Provide the [X, Y] coordinate of the cell's center where the given text is located.  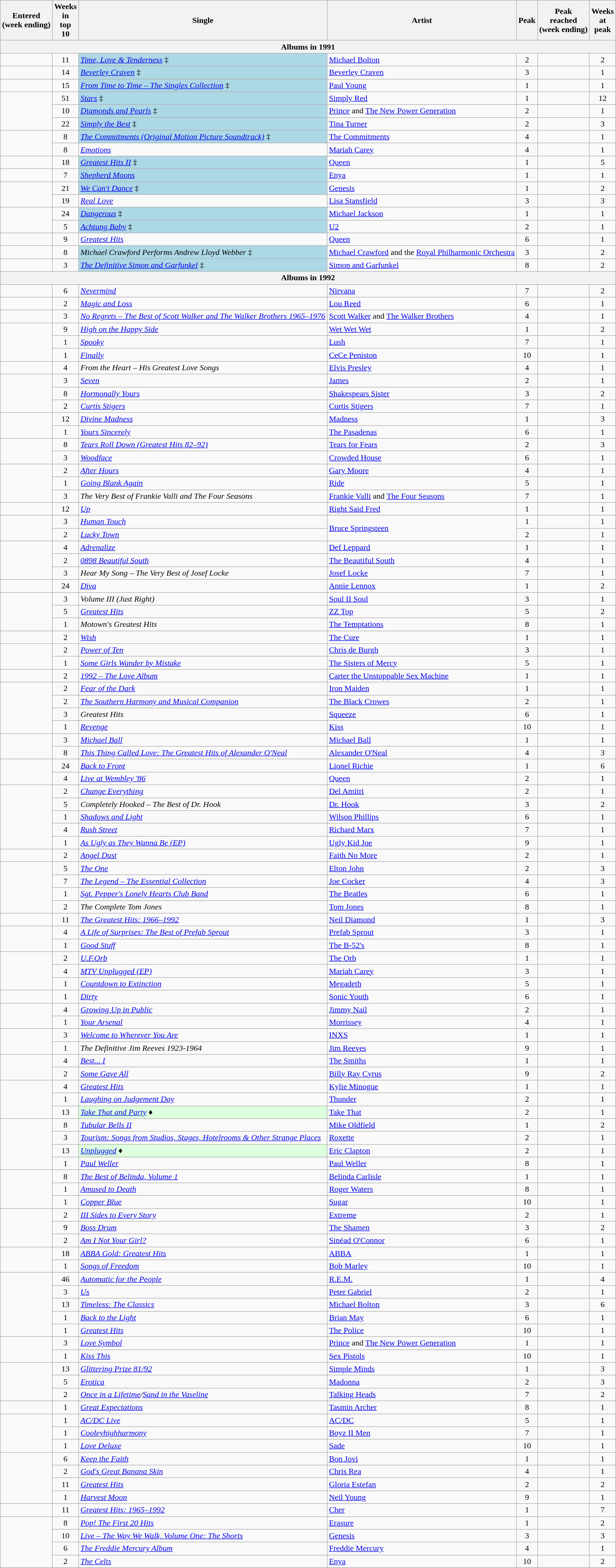
Peter Gabriel [422, 1292]
Neil Young [422, 1497]
Carter the Unstoppable Sex Machine [422, 676]
Amused to Death [203, 1189]
Sgt. Pepper's Lonely Hearts Club Band [203, 894]
Lush [422, 342]
Erasure [422, 1523]
Right Said Fred [422, 509]
The Definitive Jim Reeves 1923-1964 [203, 1048]
Crowded House [422, 458]
Soul II Soul [422, 599]
Gloria Estefan [422, 1484]
Songs of Freedom [203, 1266]
High on the Happy Side [203, 329]
Extreme [422, 1215]
Good Stuff [203, 945]
Jim Reeves [422, 1048]
Hear My Song – The Very Best of Josef Locke [203, 573]
Faith No More [422, 855]
Back to Front [203, 765]
Live at Wembley '86 [203, 778]
Sugar [422, 1202]
Human Touch [203, 522]
Take That and Party ♦ [203, 1112]
Tasmin Archer [422, 1407]
The Pasadenas [422, 432]
14 [65, 72]
Nevermind [203, 291]
Simply Red [422, 98]
Revenge [203, 727]
The Commitments [422, 137]
Seven [203, 380]
The Beautiful South [422, 560]
Beverley Craven [422, 72]
Thunder [422, 1099]
Some Gave All [203, 1074]
Gary Moore [422, 470]
Love Deluxe [203, 1446]
This Thing Called Love: The Greatest Hits of Alexander O'Neal [203, 753]
R.E.M. [422, 1279]
The Celts [203, 1561]
Greatest Hits: 1965–1992 [203, 1510]
Simon and Garfunkel [422, 265]
Roger Waters [422, 1189]
Laughing on Judgement Day [203, 1099]
Time, Love & Tenderness ‡ [203, 60]
Artist [422, 20]
Yours Sincerely [203, 432]
Motown's Greatest Hits [203, 625]
Timeless: The Classics [203, 1305]
Morrissey [422, 1022]
God's Great Banana Skin [203, 1472]
Tears Roll Down (Greatest Hits 82–92) [203, 445]
Neil Diamond [422, 920]
Welcome to Wherever You Are [203, 1035]
Diva [203, 586]
Bob Marley [422, 1266]
The Police [422, 1330]
Elton John [422, 868]
Shepherd Moons [203, 175]
Peak [527, 20]
Growing Up in Public [203, 1009]
The B-52's [422, 945]
Entered (week ending) [26, 20]
Rush Street [203, 830]
Dangerous ‡ [203, 214]
Tom Jones [422, 907]
The Complete Tom Jones [203, 907]
Simple Minds [422, 1369]
Peakreached (week ending) [563, 20]
Magic and Loss [203, 303]
The Black Crowes [422, 701]
ABBA Gold: Greatest Hits [203, 1253]
22 [65, 124]
Countdown to Extinction [203, 984]
Finally [203, 355]
Bon Jovi [422, 1459]
Power of Ten [203, 650]
Lucky Town [203, 534]
46 [65, 1279]
Woodface [203, 458]
Talking Heads [422, 1394]
Copper Blue [203, 1202]
Shakespears Sister [422, 394]
Beverley Craven ‡ [203, 72]
Erotica [203, 1382]
Keep the Faith [203, 1459]
Weeksintop10 [65, 20]
Annie Lennox [422, 586]
The Shamen [422, 1228]
Volume III (Just Right) [203, 599]
Chris Rea [422, 1472]
Belinda Carlisle [422, 1176]
Brian May [422, 1317]
The Beatles [422, 894]
Tears for Fears [422, 445]
Greatest Hits II ‡ [203, 162]
Us [203, 1292]
Ride [422, 483]
19 [65, 201]
James [422, 380]
Real Love [203, 201]
AC/DC Live [203, 1420]
Unplugged ♦ [203, 1151]
Emotions [203, 149]
After Hours [203, 470]
Sex Pistols [422, 1356]
Lisa Stansfield [422, 201]
The Freddie Mercury Album [203, 1548]
Megadeth [422, 984]
A Life of Surprises: The Best of Prefab Sprout [203, 932]
Take That [422, 1112]
Wet Wet Wet [422, 329]
21 [65, 188]
INXS [422, 1035]
The Best of Belinda, Volume 1 [203, 1176]
Great Expectations [203, 1407]
Dr. Hook [422, 804]
The One [203, 868]
U.F.Orb [203, 958]
Def Leppard [422, 547]
Richard Marx [422, 830]
Sinéad O'Connor [422, 1241]
Lou Reed [422, 303]
Glittering Prize 81/92 [203, 1369]
Angel Dust [203, 855]
Spooky [203, 342]
Tourism: Songs from Studios, Stages, Hotelrooms & Other Strange Places [203, 1138]
Harvest Moon [203, 1497]
U2 [422, 227]
Chris de Burgh [422, 650]
Josef Locke [422, 573]
Michael Crawford Performs Andrew Lloyd Webber ‡ [203, 252]
0898 Beautiful South [203, 560]
Boyz II Men [422, 1433]
Squeeze [422, 714]
Going Blank Again [203, 483]
Eric Clapton [422, 1151]
Freddie Mercury [422, 1548]
Prefab Sprout [422, 932]
Kiss [422, 727]
ABBA [422, 1253]
Wish [203, 637]
Michael Jackson [422, 214]
Nirvana [422, 291]
Shadows and Light [203, 817]
The Definitive Simon and Garfunkel ‡ [203, 265]
Cooleyhighharmony [203, 1433]
Single [203, 20]
We Can't Dance ‡ [203, 188]
Pop! The First 20 Hits [203, 1523]
Kylie Minogue [422, 1086]
Best... I [203, 1061]
15 [65, 85]
Cher [422, 1510]
As Ugly as They Wanna Be (EP) [203, 843]
The Orb [422, 958]
Albums in 1992 [308, 278]
Scott Walker and The Walker Brothers [422, 316]
Madness [422, 419]
Weeksatpeak [603, 20]
1992 – The Love Album [203, 676]
Up [203, 509]
The Cure [422, 637]
Live – The Way We Walk, Volume One: The Shorts [203, 1536]
Some Girls Wander by Mistake [203, 663]
Boss Drum [203, 1228]
Mike Oldfield [422, 1125]
Dirty [203, 996]
Lionel Richie [422, 765]
Ugly Kid Joe [422, 843]
From Time to Time – The Singles Collection ‡ [203, 85]
Michael Crawford and the Royal Philharmonic Orchestra [422, 252]
The Southern Harmony and Musical Companion [203, 701]
No Regrets – The Best of Scott Walker and The Walker Brothers 1965–1976 [203, 316]
The Greatest Hits: 1966–1992 [203, 920]
The Commitments (Original Motion Picture Soundtrack) ‡ [203, 137]
Albums in 1991 [308, 47]
Tubular Bells II [203, 1125]
Roxette [422, 1138]
Billy Ray Cyrus [422, 1074]
Diamonds and Pearls ‡ [203, 111]
Joe Cocker [422, 881]
Divine Madness [203, 419]
Wilson Phillips [422, 817]
MTV Unplugged (EP) [203, 971]
Jimmy Nail [422, 1009]
Alexander O'Neal [422, 753]
III Sides to Every Story [203, 1215]
Tina Turner [422, 124]
Elvis Presley [422, 368]
Am I Not Your Girl? [203, 1241]
The Legend – The Essential Collection [203, 881]
Fear of the Dark [203, 689]
Paul Young [422, 85]
Bruce Springsteen [422, 528]
Sade [422, 1446]
Completely Hooked – The Best of Dr. Hook [203, 804]
Change Everything [203, 791]
Stars ‡ [203, 98]
The Sisters of Mercy [422, 663]
Simply the Best ‡ [203, 124]
Sonic Youth [422, 996]
AC/DC [422, 1420]
Hormonally Yours [203, 394]
Kiss This [203, 1356]
Your Arsenal [203, 1022]
Madonna [422, 1382]
Frankie Valli and The Four Seasons [422, 496]
The Smiths [422, 1061]
ZZ Top [422, 612]
Love Symbol [203, 1343]
Achtung Baby ‡ [203, 227]
Del Amitri [422, 791]
51 [65, 98]
From the Heart – His Greatest Love Songs [203, 368]
CeCe Peniston [422, 355]
The Very Best of Frankie Valli and The Four Seasons [203, 496]
Iron Maiden [422, 689]
Adrenalize [203, 547]
Automatic for the People [203, 1279]
The Temptations [422, 625]
Back to the Light [203, 1317]
Once in a Lifetime/Sand in the Vaseline [203, 1394]
